Pinpoint the cell where the given text exists, returning its (x, y) midpoint coordinate. 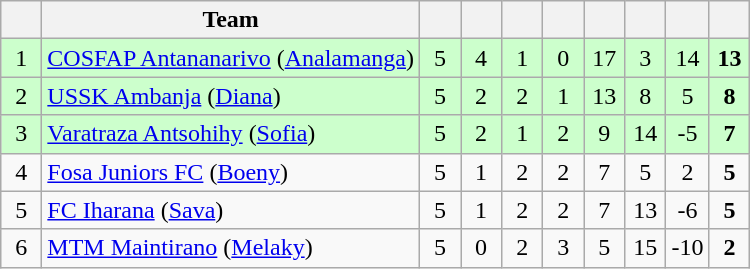
Varatraza Antsohihy (Sofia) (231, 134)
Fosa Juniors FC (Boeny) (231, 172)
-6 (688, 210)
9 (604, 134)
6 (22, 248)
17 (604, 58)
Team (231, 20)
USSK Ambanja (Diana) (231, 96)
15 (646, 248)
FC Iharana (Sava) (231, 210)
MTM Maintirano (Melaky) (231, 248)
-5 (688, 134)
-10 (688, 248)
COSFAP Antananarivo (Analamanga) (231, 58)
